Locate the cell with the specified text and output its (X, Y) center coordinate. 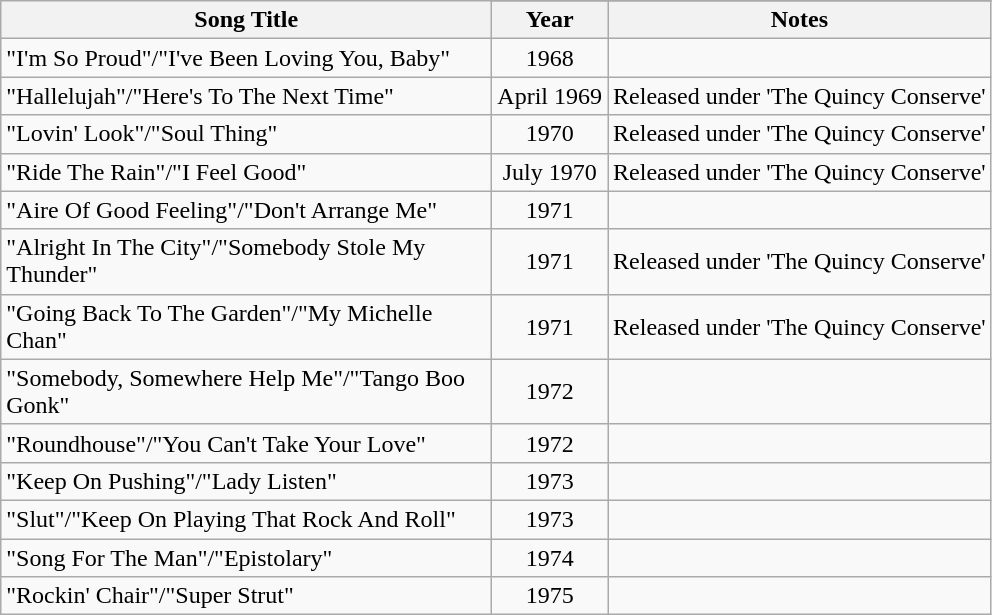
April 1969 (550, 96)
1974 (550, 557)
"Rockin' Chair"/"Super Strut" (246, 596)
"Aire Of Good Feeling"/"Don't Arrange Me" (246, 210)
1975 (550, 596)
"Somebody, Somewhere Help Me"/"Tango Boo Gonk" (246, 392)
1968 (550, 58)
Song Title (246, 20)
"Keep On Pushing"/"Lady Listen" (246, 481)
"Lovin' Look"/"Soul Thing" (246, 134)
Notes (800, 20)
1970 (550, 134)
"Song For The Man"/"Epistolary" (246, 557)
"I'm So Proud"/"I've Been Loving You, Baby" (246, 58)
"Ride The Rain"/"I Feel Good" (246, 172)
"Alright In The City"/"Somebody Stole My Thunder" (246, 262)
"Roundhouse"/"You Can't Take Your Love" (246, 443)
"Slut"/"Keep On Playing That Rock And Roll" (246, 519)
"Hallelujah"/"Here's To The Next Time" (246, 96)
Year (550, 20)
July 1970 (550, 172)
"Going Back To The Garden"/"My Michelle Chan" (246, 326)
